Locate the cell with the specified text and output its [x, y] center coordinate. 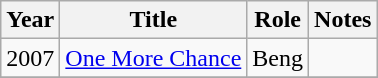
Beng [278, 58]
Year [30, 20]
Title [154, 20]
Notes [343, 20]
2007 [30, 58]
Role [278, 20]
One More Chance [154, 58]
